From the cell containing the given text, extract its center point as [X, Y] coordinate. 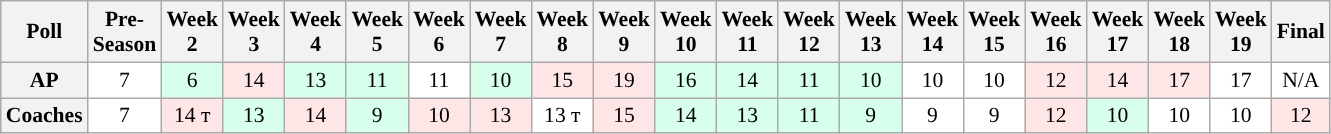
16 [686, 80]
Week7 [501, 32]
Final [1301, 32]
6 [192, 80]
Week11 [748, 32]
Week9 [624, 32]
Week19 [1241, 32]
Week12 [809, 32]
14 т [192, 116]
Week5 [377, 32]
Week14 [933, 32]
Poll [44, 32]
N/A [1301, 80]
Week3 [254, 32]
Week6 [439, 32]
Week16 [1056, 32]
Week10 [686, 32]
Week13 [871, 32]
Week8 [562, 32]
AP [44, 80]
Week15 [994, 32]
Week17 [1118, 32]
Pre-Season [125, 32]
Week18 [1179, 32]
Coaches [44, 116]
Week2 [192, 32]
19 [624, 80]
13 т [562, 116]
Week4 [316, 32]
